Search for the cell housing the specified text and yield its (x, y) center coordinate. 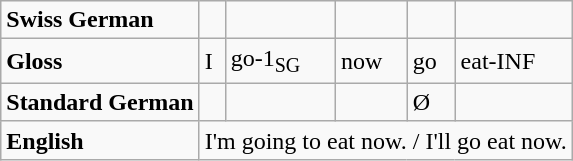
Gloss (100, 61)
eat-INF (514, 61)
go (431, 61)
I (212, 61)
go-1SG (280, 61)
Ø (431, 102)
Swiss German (100, 20)
Standard German (100, 102)
I'm going to eat now. / I'll go eat now. (386, 140)
English (100, 140)
now (371, 61)
